Determine the [X, Y] coordinate at the center of the cell enclosing the given text.  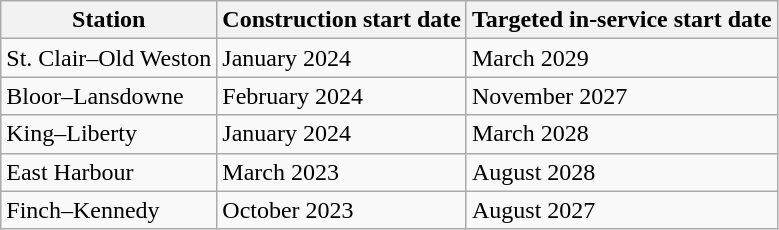
February 2024 [342, 96]
August 2028 [622, 172]
Station [109, 20]
Targeted in-service start date [622, 20]
Construction start date [342, 20]
October 2023 [342, 210]
St. Clair–Old Weston [109, 58]
March 2023 [342, 172]
Finch–Kennedy [109, 210]
Bloor–Lansdowne [109, 96]
August 2027 [622, 210]
East Harbour [109, 172]
King–Liberty [109, 134]
November 2027 [622, 96]
March 2028 [622, 134]
March 2029 [622, 58]
